For the text-containing cell, return its midpoint in [X, Y] coordinate format. 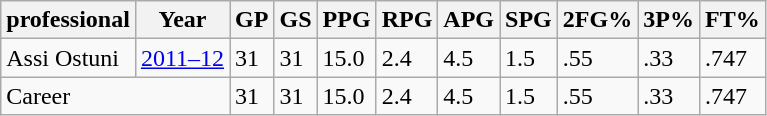
SPG [529, 20]
2FG% [597, 20]
RPG [407, 20]
Year [182, 20]
GS [296, 20]
APG [469, 20]
professional [68, 20]
Career [116, 96]
2011–12 [182, 58]
PPG [346, 20]
GP [252, 20]
3P% [669, 20]
FT% [732, 20]
Assi Ostuni [68, 58]
